Find where the given text appears and provide that cell's center as (X, Y) coordinate. 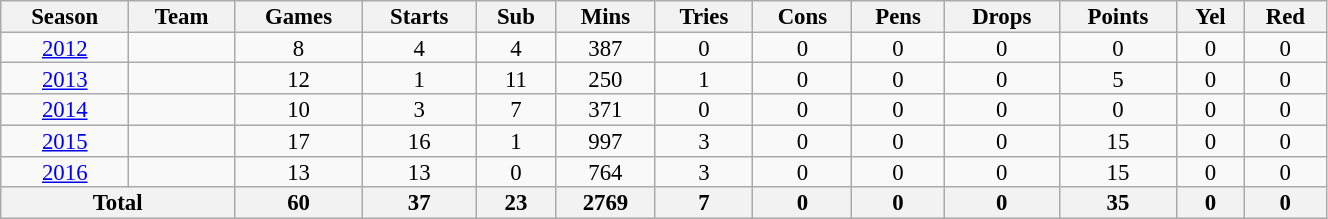
23 (516, 204)
2016 (65, 172)
60 (299, 204)
Tries (704, 16)
10 (299, 110)
Total (118, 204)
8 (299, 48)
Yel (1211, 16)
Drops (1002, 16)
Sub (516, 16)
35 (1118, 204)
2013 (65, 78)
997 (606, 140)
5 (1118, 78)
Team (182, 16)
Points (1118, 16)
Red (1285, 16)
17 (299, 140)
2015 (65, 140)
Cons (802, 16)
2769 (606, 204)
Season (65, 16)
764 (606, 172)
11 (516, 78)
Games (299, 16)
12 (299, 78)
Pens (898, 16)
Starts (420, 16)
2014 (65, 110)
250 (606, 78)
16 (420, 140)
37 (420, 204)
387 (606, 48)
2012 (65, 48)
Mins (606, 16)
371 (606, 110)
